Search for the cell housing the specified text and yield its (X, Y) center coordinate. 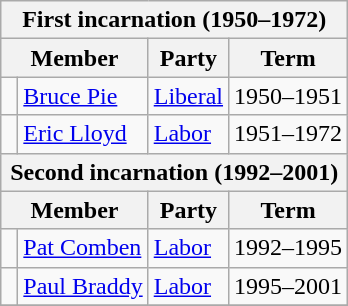
Paul Braddy (83, 286)
Eric Lloyd (83, 134)
1992–1995 (288, 248)
Pat Comben (83, 248)
Liberal (188, 96)
Bruce Pie (83, 96)
1951–1972 (288, 134)
First incarnation (1950–1972) (174, 20)
1950–1951 (288, 96)
Second incarnation (1992–2001) (174, 172)
1995–2001 (288, 286)
